Extract the [X, Y] coordinate from the center of the cell holding the provided text.  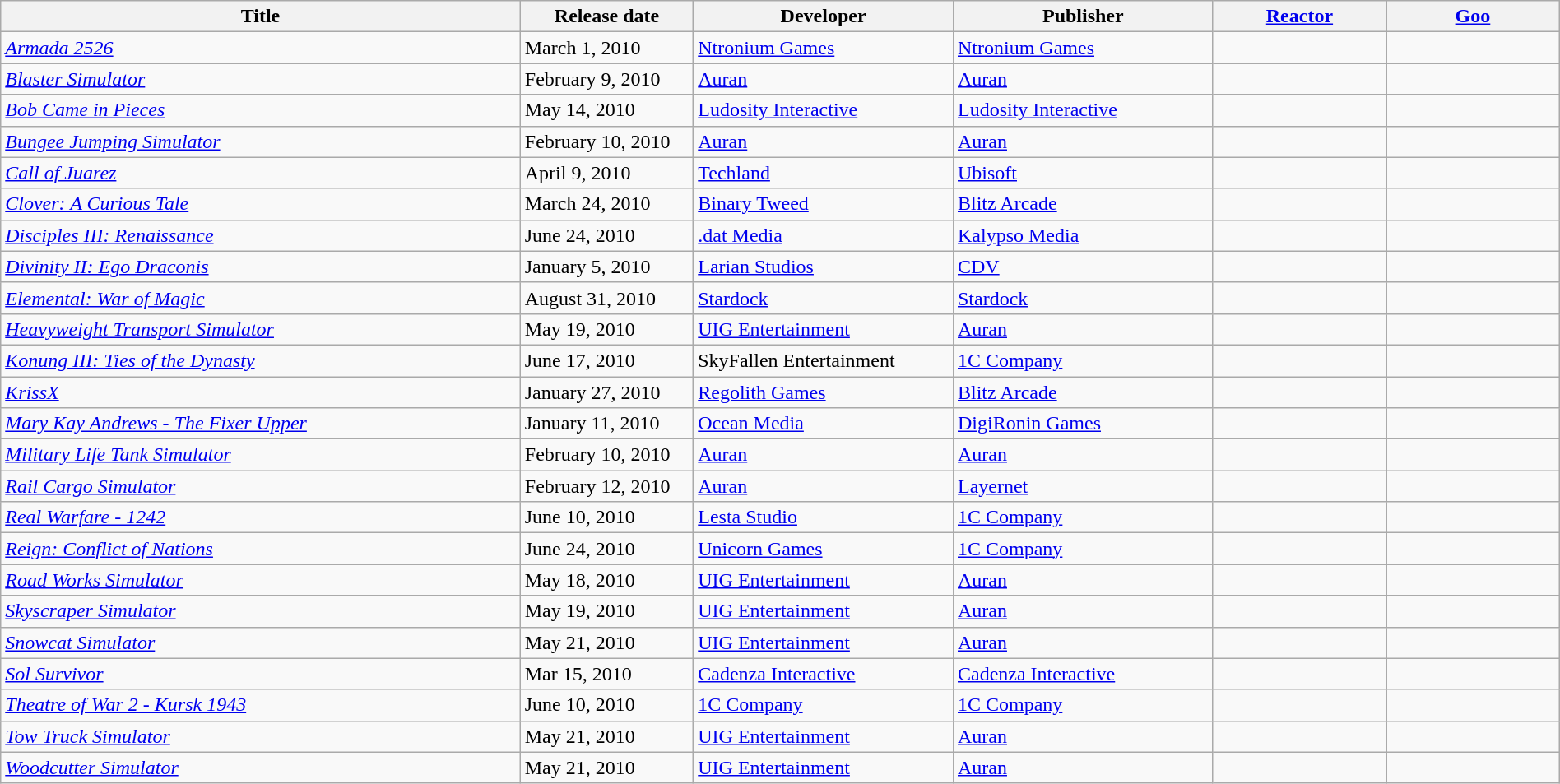
May 18, 2010 [606, 580]
June 17, 2010 [606, 360]
Call of Juarez [261, 173]
January 5, 2010 [606, 267]
May 14, 2010 [606, 110]
January 11, 2010 [606, 424]
Reign: Conflict of Nations [261, 549]
Disciples III: Renaissance [261, 235]
Elemental: War of Magic [261, 298]
Road Works Simulator [261, 580]
Ocean Media [824, 424]
Real Warfare - 1242 [261, 517]
Release date [606, 16]
Rail Cargo Simulator [261, 486]
Woodcutter Simulator [261, 768]
Bob Came in Pieces [261, 110]
April 9, 2010 [606, 173]
Clover: A Curious Tale [261, 204]
Binary Tweed [824, 204]
February 9, 2010 [606, 79]
Publisher [1083, 16]
Developer [824, 16]
Tow Truck Simulator [261, 736]
January 27, 2010 [606, 392]
Mar 15, 2010 [606, 674]
Snowcat Simulator [261, 643]
SkyFallen Entertainment [824, 360]
Ubisoft [1083, 173]
Kalypso Media [1083, 235]
Unicorn Games [824, 549]
Skyscraper Simulator [261, 611]
Title [261, 16]
KrissX [261, 392]
February 12, 2010 [606, 486]
Lesta Studio [824, 517]
DigiRonin Games [1083, 424]
Larian Studios [824, 267]
Blaster Simulator [261, 79]
Bungee Jumping Simulator [261, 141]
Heavyweight Transport Simulator [261, 329]
March 24, 2010 [606, 204]
Theatre of War 2 - Kursk 1943 [261, 705]
Konung III: Ties of the Dynasty [261, 360]
CDV [1083, 267]
Mary Kay Andrews - The Fixer Upper [261, 424]
Divinity II: Ego Draconis [261, 267]
Techland [824, 173]
Reactor [1299, 16]
Sol Survivor [261, 674]
Armada 2526 [261, 48]
August 31, 2010 [606, 298]
Military Life Tank Simulator [261, 455]
Goo [1473, 16]
Layernet [1083, 486]
March 1, 2010 [606, 48]
Regolith Games [824, 392]
.dat Media [824, 235]
